Return the [X, Y] coordinate for the center point of the cell that contains the specified text.  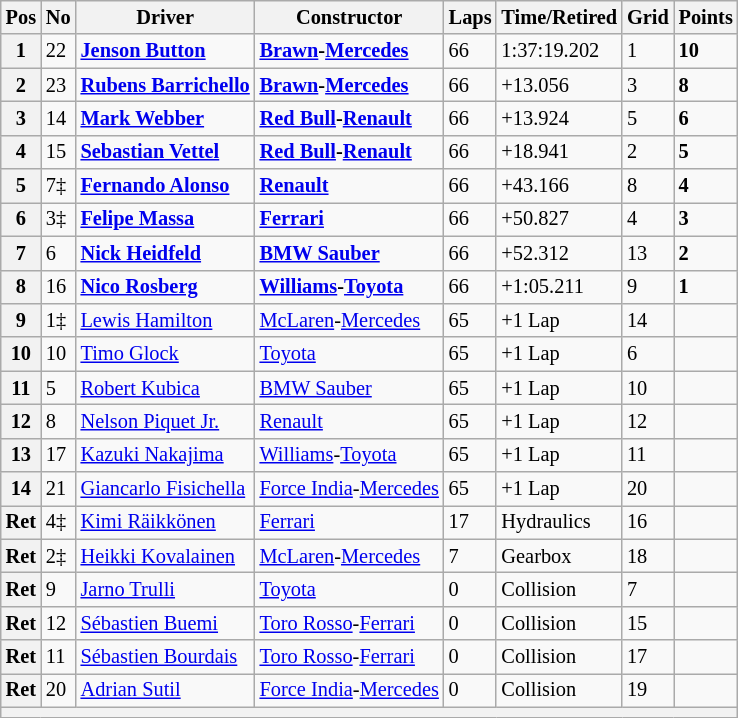
Jenson Button [166, 51]
+50.827 [559, 219]
Jarno Trulli [166, 589]
Nick Heidfeld [166, 253]
Grid [648, 17]
Mark Webber [166, 118]
Hydraulics [559, 522]
3‡ [58, 219]
Lewis Hamilton [166, 320]
Gearbox [559, 556]
Points [706, 17]
Rubens Barrichello [166, 85]
+18.941 [559, 152]
Sébastien Buemi [166, 623]
Heikki Kovalainen [166, 556]
Sebastian Vettel [166, 152]
Nelson Piquet Jr. [166, 421]
+1:05.211 [559, 287]
Kimi Räikkönen [166, 522]
Fernando Alonso [166, 186]
21 [58, 489]
+13.056 [559, 85]
2‡ [58, 556]
1‡ [58, 320]
Felipe Massa [166, 219]
Giancarlo Fisichella [166, 489]
19 [648, 690]
1:37:19.202 [559, 51]
Driver [166, 17]
Kazuki Nakajima [166, 455]
+43.166 [559, 186]
23 [58, 85]
18 [648, 556]
Laps [470, 17]
Pos [21, 17]
Sébastien Bourdais [166, 657]
Timo Glock [166, 354]
Robert Kubica [166, 388]
Constructor [350, 17]
Time/Retired [559, 17]
+52.312 [559, 253]
No [58, 17]
4‡ [58, 522]
Adrian Sutil [166, 690]
22 [58, 51]
+13.924 [559, 118]
Nico Rosberg [166, 287]
7‡ [58, 186]
